Pinpoint the cell where the given text exists, returning its [X, Y] midpoint coordinate. 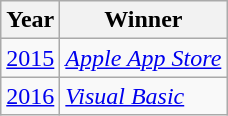
Winner [144, 20]
2016 [30, 96]
Apple App Store [144, 58]
Visual Basic [144, 96]
Year [30, 20]
2015 [30, 58]
